From the cell containing the given text, extract its center point as [X, Y] coordinate. 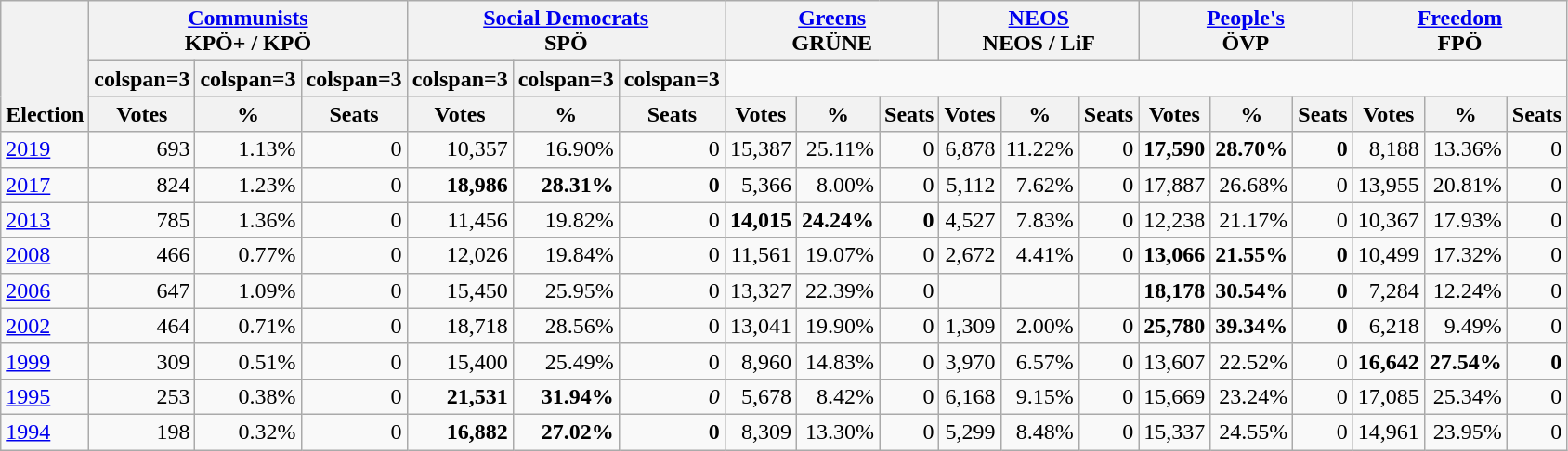
7.62% [1039, 185]
2006 [45, 290]
22.52% [1252, 361]
10,367 [1388, 220]
24.24% [838, 220]
7,284 [1388, 290]
28.31% [566, 185]
12.24% [1466, 290]
15,337 [1174, 432]
18,986 [460, 185]
253 [142, 396]
309 [142, 361]
1994 [45, 432]
25.49% [566, 361]
28.56% [566, 326]
25.11% [838, 149]
5,299 [970, 432]
13,041 [760, 326]
6,878 [970, 149]
21.55% [1252, 255]
785 [142, 220]
25.95% [566, 290]
25.34% [1466, 396]
6,218 [1388, 326]
People'sÖVP [1247, 32]
17.32% [1466, 255]
14,015 [760, 220]
12,026 [460, 255]
0.51% [248, 361]
13.36% [1466, 149]
18,718 [460, 326]
13,066 [1174, 255]
11,561 [760, 255]
6,168 [970, 396]
20.81% [1466, 185]
5,366 [760, 185]
18,178 [1174, 290]
466 [142, 255]
31.94% [566, 396]
1.23% [248, 185]
13.30% [838, 432]
4.41% [1039, 255]
8,309 [760, 432]
6.57% [1039, 361]
8,960 [760, 361]
24.55% [1252, 432]
19.82% [566, 220]
19.84% [566, 255]
198 [142, 432]
2002 [45, 326]
15,669 [1174, 396]
23.24% [1252, 396]
0.32% [248, 432]
8,188 [1388, 149]
693 [142, 149]
NEOSNEOS / LiF [1039, 32]
2019 [45, 149]
0.38% [248, 396]
FreedomFPÖ [1460, 32]
647 [142, 290]
CommunistsKPÖ+ / KPÖ [248, 32]
30.54% [1252, 290]
2008 [45, 255]
Social DemocratsSPÖ [566, 32]
17,887 [1174, 185]
15,400 [460, 361]
17.93% [1466, 220]
25,780 [1174, 326]
2.00% [1039, 326]
0.77% [248, 255]
15,387 [760, 149]
12,238 [1174, 220]
9.49% [1466, 326]
16,882 [460, 432]
28.70% [1252, 149]
26.68% [1252, 185]
16,642 [1388, 361]
10,499 [1388, 255]
23.95% [1466, 432]
1,309 [970, 326]
14.83% [838, 361]
0.71% [248, 326]
1.09% [248, 290]
13,955 [1388, 185]
27.54% [1466, 361]
9.15% [1039, 396]
8.42% [838, 396]
Election [45, 67]
464 [142, 326]
17,085 [1388, 396]
17,590 [1174, 149]
14,961 [1388, 432]
8.48% [1039, 432]
13,607 [1174, 361]
11.22% [1039, 149]
7.83% [1039, 220]
1999 [45, 361]
2017 [45, 185]
1.13% [248, 149]
11,456 [460, 220]
824 [142, 185]
27.02% [566, 432]
4,527 [970, 220]
22.39% [838, 290]
5,112 [970, 185]
39.34% [1252, 326]
8.00% [838, 185]
GreensGRÜNE [832, 32]
16.90% [566, 149]
1.36% [248, 220]
19.90% [838, 326]
2013 [45, 220]
21,531 [460, 396]
10,357 [460, 149]
5,678 [760, 396]
21.17% [1252, 220]
13,327 [760, 290]
3,970 [970, 361]
2,672 [970, 255]
1995 [45, 396]
19.07% [838, 255]
15,450 [460, 290]
